For the text-containing cell, return its midpoint in (x, y) coordinate format. 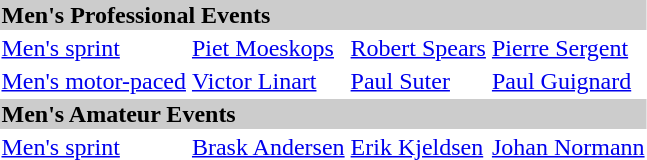
Men's sprint (94, 48)
Men's Professional Events (323, 15)
Men's Amateur Events (323, 114)
Pierre Sergent (568, 48)
Men's motor-paced (94, 81)
Victor Linart (268, 81)
Paul Guignard (568, 81)
Piet Moeskops (268, 48)
Robert Spears (418, 48)
Paul Suter (418, 81)
